Scan for the cell matching the given text and deliver its (x, y) coordinate at center. 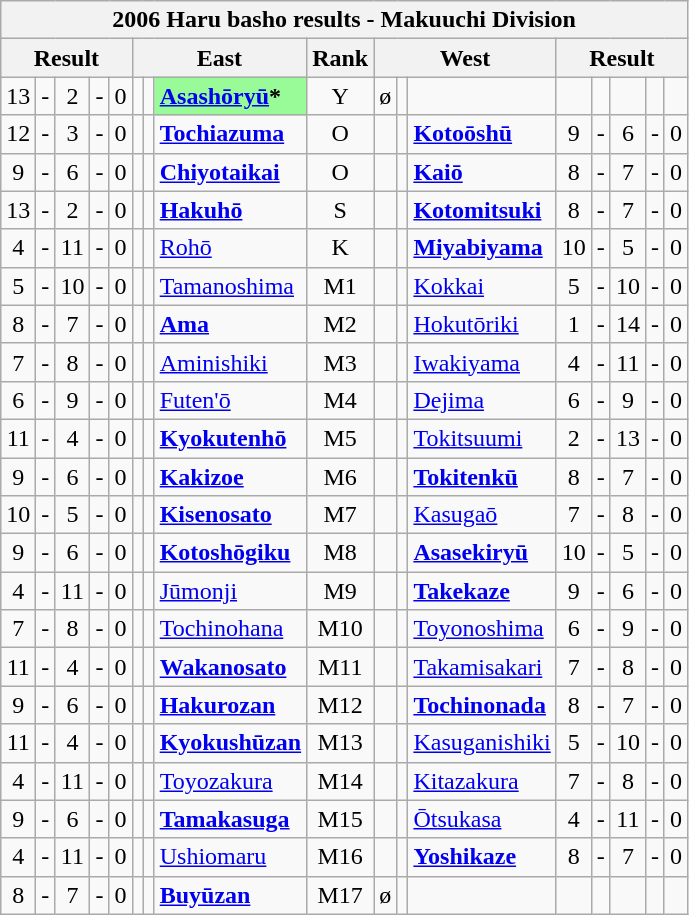
14 (628, 324)
M8 (340, 553)
Wakanosato (230, 667)
Kasuganishiki (482, 743)
Tokitenkū (482, 477)
M6 (340, 477)
M2 (340, 324)
1 (574, 324)
M13 (340, 743)
Futen'ō (230, 400)
M3 (340, 362)
M10 (340, 629)
Chiyotaikai (230, 172)
Tamanoshima (230, 286)
Takamisakari (482, 667)
Kisenosato (230, 515)
3 (72, 134)
S (340, 210)
M15 (340, 819)
M4 (340, 400)
2006 Haru basho results - Makuuchi Division (344, 20)
Asasekiryū (482, 553)
Toyonoshima (482, 629)
Kyokutenhō (230, 438)
M11 (340, 667)
Kotomitsuki (482, 210)
West (466, 58)
Kaiō (482, 172)
M14 (340, 781)
Buyūzan (230, 895)
Ushiomaru (230, 857)
Kotoōshū (482, 134)
Jūmonji (230, 591)
Miyabiyama (482, 248)
Tochinonada (482, 705)
Kokkai (482, 286)
Rank (340, 58)
Ōtsukasa (482, 819)
M12 (340, 705)
Tokitsuumi (482, 438)
M1 (340, 286)
Aminishiki (230, 362)
Iwakiyama (482, 362)
Tamakasuga (230, 819)
Yoshikaze (482, 857)
Asashōryū* (230, 96)
12 (18, 134)
Hakurozan (230, 705)
Tochiazuma (230, 134)
K (340, 248)
M7 (340, 515)
Y (340, 96)
Kyokushūzan (230, 743)
M9 (340, 591)
Ama (230, 324)
Toyozakura (230, 781)
East (220, 58)
Hakuhō (230, 210)
Kotoshōgiku (230, 553)
Tochinohana (230, 629)
M16 (340, 857)
Kasugaō (482, 515)
Dejima (482, 400)
Kitazakura (482, 781)
M17 (340, 895)
Takekaze (482, 591)
M5 (340, 438)
Rohō (230, 248)
Hokutōriki (482, 324)
Kakizoe (230, 477)
